Determine the (X, Y) coordinate at the center of the cell enclosing the given text.  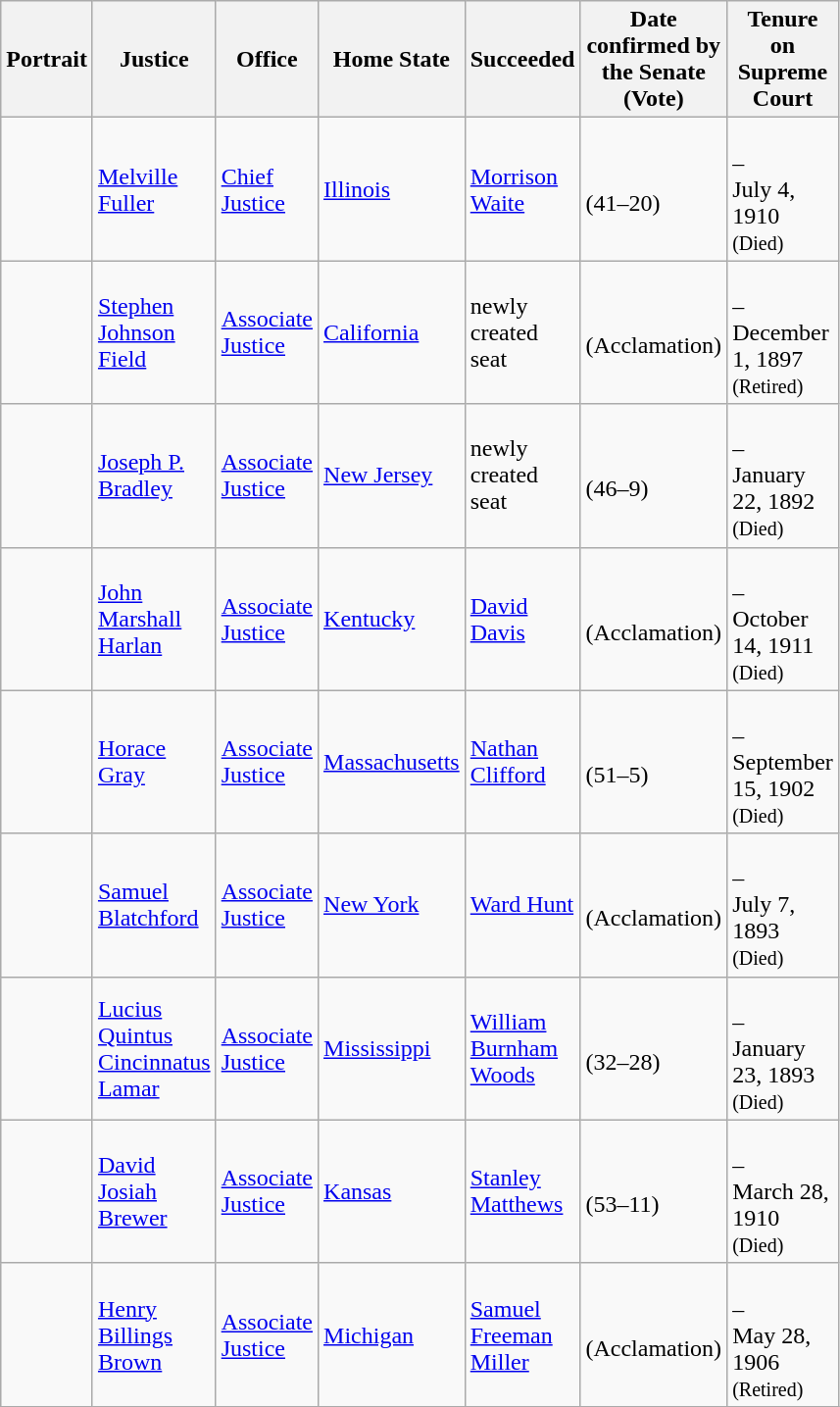
Kansas (392, 1191)
David Josiah Brewer (154, 1191)
(51–5) (654, 762)
Justice (154, 59)
Stanley Matthews (522, 1191)
New York (392, 905)
(41–20) (654, 189)
Massachusetts (392, 762)
Kentucky (392, 619)
–October 14, 1911(Died) (783, 619)
Office (267, 59)
(32–28) (654, 1048)
Portrait (47, 59)
–September 15, 1902(Died) (783, 762)
William Burnham Woods (522, 1048)
Date confirmed by the Senate(Vote) (654, 59)
Morrison Waite (522, 189)
Michigan (392, 1334)
–July 7, 1893(Died) (783, 905)
(46–9) (654, 476)
California (392, 332)
Illinois (392, 189)
–July 4, 1910(Died) (783, 189)
Henry Billings Brown (154, 1334)
(53–11) (654, 1191)
Lucius Quintus Cincinnatus Lamar (154, 1048)
Samuel Freeman Miller (522, 1334)
John Marshall Harlan (154, 619)
Succeeded (522, 59)
Chief Justice (267, 189)
Tenure on Supreme Court (783, 59)
–December 1, 1897(Retired) (783, 332)
New Jersey (392, 476)
Ward Hunt (522, 905)
–January 22, 1892(Died) (783, 476)
Melville Fuller (154, 189)
–March 28, 1910(Died) (783, 1191)
Samuel Blatchford (154, 905)
Joseph P. Bradley (154, 476)
Mississippi (392, 1048)
–May 28, 1906(Retired) (783, 1334)
Nathan Clifford (522, 762)
David Davis (522, 619)
Horace Gray (154, 762)
–January 23, 1893(Died) (783, 1048)
Home State (392, 59)
Stephen Johnson Field (154, 332)
